Provide the (X, Y) coordinate of the cell's center where the given text is located.  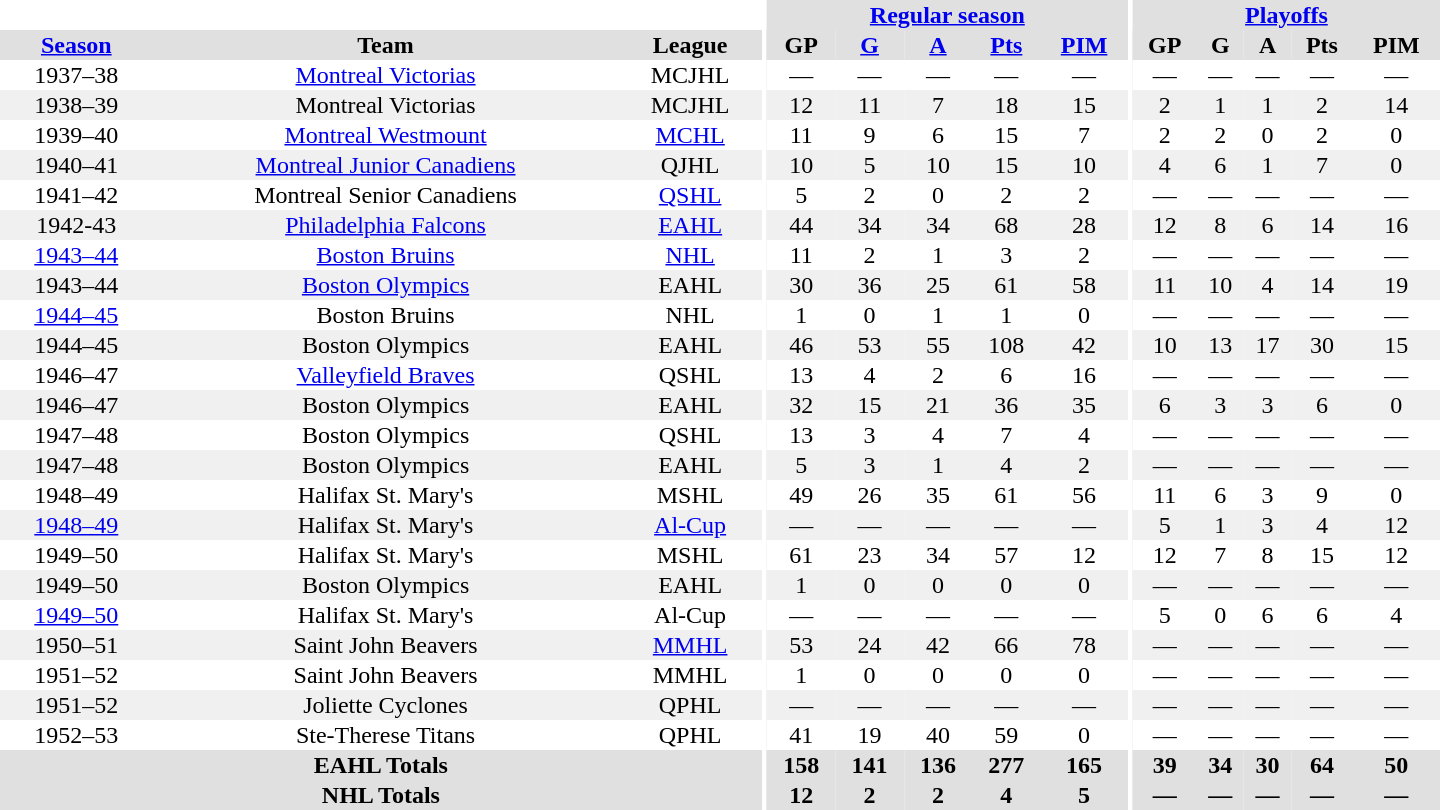
Montreal Senior Canadiens (386, 195)
Team (386, 45)
Regular season (948, 15)
66 (1006, 645)
Joliette Cyclones (386, 705)
40 (938, 735)
1950–51 (76, 645)
58 (1084, 285)
68 (1006, 225)
28 (1084, 225)
1938–39 (76, 105)
EAHL Totals (381, 765)
108 (1006, 345)
Season (76, 45)
277 (1006, 765)
23 (869, 555)
1942-43 (76, 225)
NHL Totals (381, 795)
165 (1084, 765)
Montreal Junior Canadiens (386, 165)
49 (801, 495)
Montreal Westmount (386, 135)
1937–38 (76, 75)
136 (938, 765)
141 (869, 765)
Valleyfield Braves (386, 375)
18 (1006, 105)
Ste-Therese Titans (386, 735)
44 (801, 225)
55 (938, 345)
MCHL (690, 135)
1952–53 (76, 735)
41 (801, 735)
26 (869, 495)
59 (1006, 735)
50 (1396, 765)
1941–42 (76, 195)
QJHL (690, 165)
158 (801, 765)
21 (938, 405)
17 (1268, 345)
Playoffs (1286, 15)
Philadelphia Falcons (386, 225)
78 (1084, 645)
25 (938, 285)
46 (801, 345)
39 (1165, 765)
1940–41 (76, 165)
57 (1006, 555)
24 (869, 645)
32 (801, 405)
56 (1084, 495)
League (690, 45)
1939–40 (76, 135)
64 (1322, 765)
